Search for the cell housing the specified text and yield its (x, y) center coordinate. 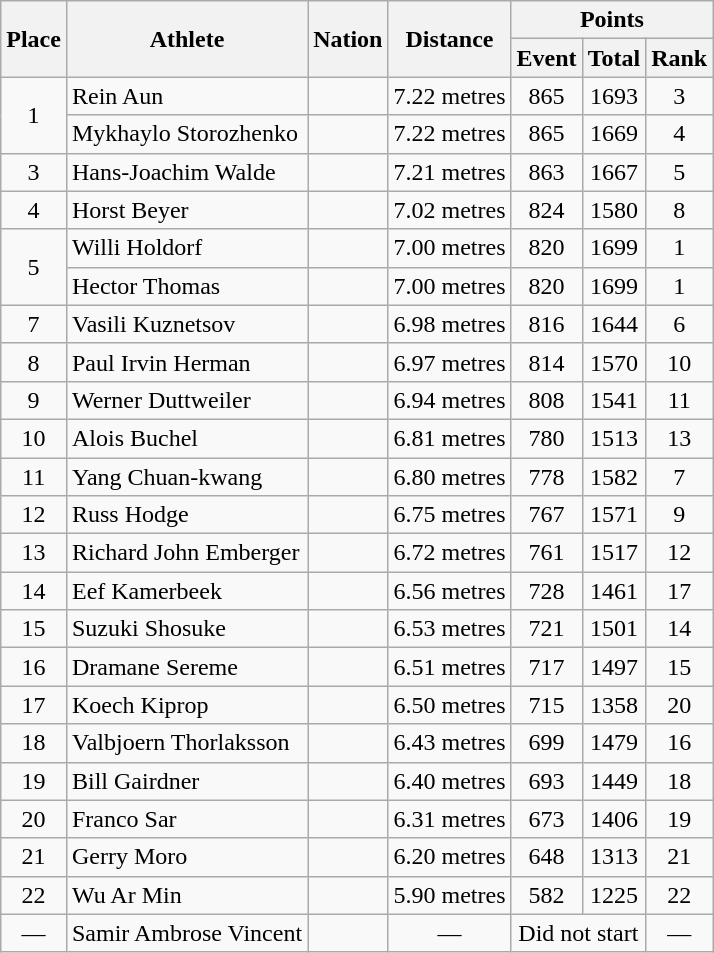
Bill Gairdner (186, 781)
699 (546, 743)
Werner Duttweiler (186, 400)
6.50 metres (450, 705)
693 (546, 781)
6.98 metres (450, 324)
Distance (450, 39)
1497 (614, 667)
Franco Sar (186, 819)
Rank (680, 58)
Koech Kiprop (186, 705)
6.31 metres (450, 819)
1669 (614, 134)
1513 (614, 438)
761 (546, 553)
Yang Chuan-kwang (186, 477)
Total (614, 58)
Hans-Joachim Walde (186, 172)
Athlete (186, 39)
6.20 metres (450, 857)
814 (546, 362)
778 (546, 477)
824 (546, 210)
1644 (614, 324)
6.81 metres (450, 438)
6.94 metres (450, 400)
Vasili Kuznetsov (186, 324)
Gerry Moro (186, 857)
Willi Holdorf (186, 248)
Points (612, 20)
1479 (614, 743)
1225 (614, 895)
6.40 metres (450, 781)
1667 (614, 172)
767 (546, 515)
Richard John Emberger (186, 553)
Mykhaylo Storozhenko (186, 134)
721 (546, 629)
1406 (614, 819)
780 (546, 438)
6.97 metres (450, 362)
582 (546, 895)
Rein Aun (186, 96)
1571 (614, 515)
7.02 metres (450, 210)
648 (546, 857)
808 (546, 400)
6.53 metres (450, 629)
6.72 metres (450, 553)
5.90 metres (450, 895)
Nation (348, 39)
Russ Hodge (186, 515)
1570 (614, 362)
6.43 metres (450, 743)
Place (34, 39)
6.80 metres (450, 477)
1358 (614, 705)
816 (546, 324)
Dramane Sereme (186, 667)
Hector Thomas (186, 286)
1517 (614, 553)
1313 (614, 857)
1449 (614, 781)
Event (546, 58)
Eef Kamerbeek (186, 591)
Paul Irvin Herman (186, 362)
Alois Buchel (186, 438)
Samir Ambrose Vincent (186, 933)
1501 (614, 629)
Horst Beyer (186, 210)
7.21 metres (450, 172)
1580 (614, 210)
863 (546, 172)
1582 (614, 477)
728 (546, 591)
1693 (614, 96)
Wu Ar Min (186, 895)
6.75 metres (450, 515)
6 (680, 324)
1541 (614, 400)
Did not start (578, 933)
Suzuki Shosuke (186, 629)
717 (546, 667)
715 (546, 705)
6.51 metres (450, 667)
6.56 metres (450, 591)
Valbjoern Thorlaksson (186, 743)
1461 (614, 591)
673 (546, 819)
